From the cell containing the given text, extract its center point as (X, Y) coordinate. 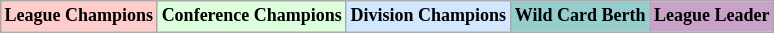
League Leader (712, 16)
League Champions (78, 16)
Division Champions (428, 16)
Conference Champions (252, 16)
Wild Card Berth (580, 16)
